Provide the [X, Y] coordinate of the cell's center where the given text is located.  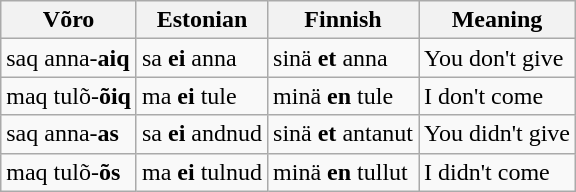
I didn't come [498, 172]
sa ei anna [202, 58]
Finnish [344, 20]
Estonian [202, 20]
You didn't give [498, 134]
ma ei tule [202, 96]
minä en tule [344, 96]
I don't come [498, 96]
Võro [69, 20]
sa ei andnud [202, 134]
maq tulõ-õs [69, 172]
ma ei tulnud [202, 172]
You don't give [498, 58]
sinä et antanut [344, 134]
minä en tullut [344, 172]
saq anna-as [69, 134]
saq anna-aiq [69, 58]
maq tulõ-õiq [69, 96]
Meaning [498, 20]
sinä et anna [344, 58]
